Determine the (X, Y) coordinate at the center of the cell enclosing the given text.  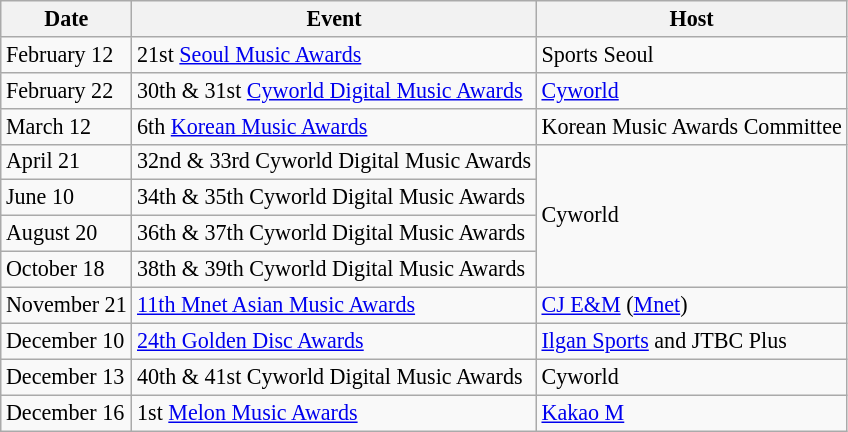
Event (334, 18)
December 16 (66, 412)
34th & 35th Cyworld Digital Music Awards (334, 198)
November 21 (66, 305)
December 10 (66, 341)
40th & 41st Cyworld Digital Music Awards (334, 377)
October 18 (66, 269)
February 12 (66, 54)
March 12 (66, 126)
CJ E&M (Mnet) (692, 305)
38th & 39th Cyworld Digital Music Awards (334, 269)
Kakao M (692, 412)
December 13 (66, 377)
Date (66, 18)
1st Melon Music Awards (334, 412)
32nd & 33rd Cyworld Digital Music Awards (334, 162)
February 22 (66, 90)
24th Golden Disc Awards (334, 341)
June 10 (66, 198)
Sports Seoul (692, 54)
21st Seoul Music Awards (334, 54)
Host (692, 18)
Ilgan Sports and JTBC Plus (692, 341)
April 21 (66, 162)
36th & 37th Cyworld Digital Music Awards (334, 233)
Korean Music Awards Committee (692, 126)
6th Korean Music Awards (334, 126)
30th & 31st Cyworld Digital Music Awards (334, 90)
August 20 (66, 233)
11th Mnet Asian Music Awards (334, 305)
